Output the (x, y) coordinate of the center of the cell containing the given text.  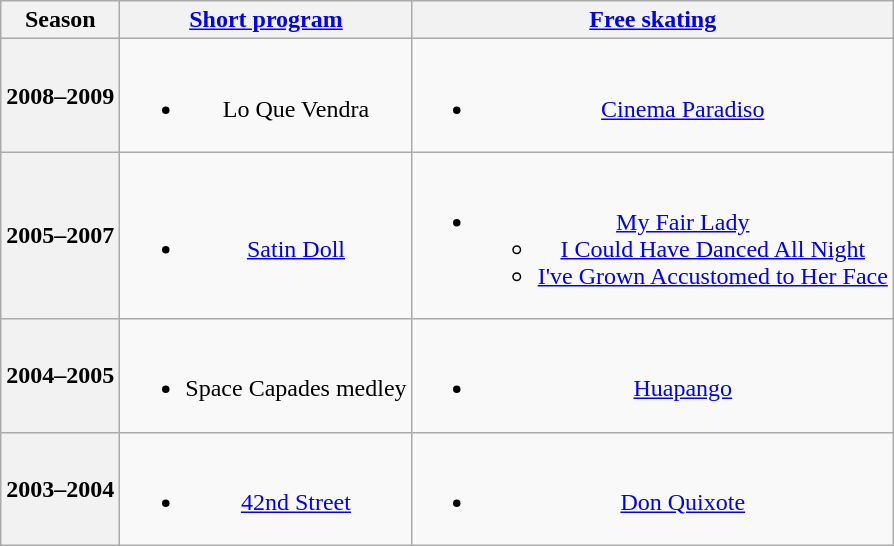
Season (60, 20)
2004–2005 (60, 376)
Satin Doll (266, 236)
My Fair Lady I Could Have Danced All NightI've Grown Accustomed to Her Face (652, 236)
42nd Street (266, 488)
2003–2004 (60, 488)
2008–2009 (60, 96)
Free skating (652, 20)
Cinema Paradiso (652, 96)
Space Capades medley (266, 376)
Don Quixote (652, 488)
Lo Que Vendra (266, 96)
Short program (266, 20)
2005–2007 (60, 236)
Huapango (652, 376)
